Identify which cell holds the provided text, then report its (X, Y) central coordinate. 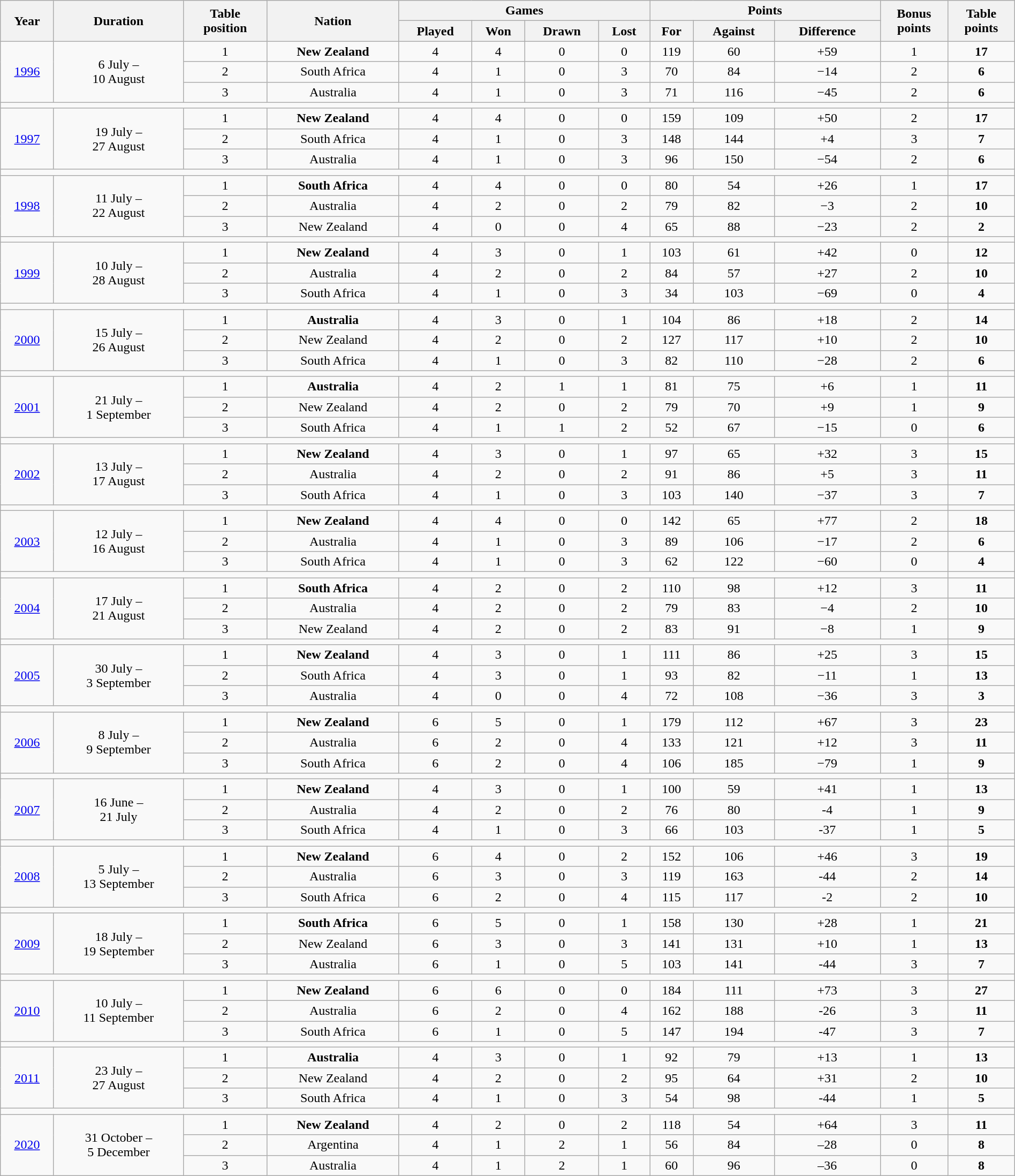
31 October –5 December (118, 1145)
12 (982, 253)
2002 (27, 474)
66 (672, 830)
−45 (827, 92)
8 July –9 September (118, 742)
+6 (827, 387)
18 (982, 521)
1998 (27, 206)
-37 (827, 830)
2011 (27, 1078)
+9 (827, 407)
Won (498, 31)
+13 (827, 1058)
+42 (827, 253)
150 (733, 159)
+67 (827, 722)
185 (733, 763)
71 (672, 92)
163 (733, 877)
Games (524, 11)
21 (982, 923)
2001 (27, 407)
61 (733, 253)
−4 (827, 608)
15 July –26 August (118, 340)
13 July –17 August (118, 474)
88 (733, 227)
−54 (827, 159)
−3 (827, 206)
97 (672, 454)
152 (672, 856)
179 (672, 722)
Played (435, 31)
−8 (827, 629)
130 (733, 923)
16 June –21 July (118, 810)
162 (672, 1011)
56 (672, 1145)
-47 (827, 1031)
+18 (827, 320)
Against (733, 31)
−14 (827, 72)
−23 (827, 227)
-26 (827, 1011)
11 July –22 August (118, 206)
+64 (827, 1125)
2010 (27, 1011)
18 July –19 September (118, 944)
95 (672, 1078)
+4 (827, 139)
2007 (27, 810)
−28 (827, 360)
−37 (827, 494)
19 (982, 856)
21 July –1 September (118, 407)
-4 (827, 810)
184 (672, 990)
For (672, 31)
158 (672, 923)
57 (733, 273)
−69 (827, 293)
34 (672, 293)
10 July –11 September (118, 1011)
10 July –28 August (118, 273)
+46 (827, 856)
+31 (827, 1078)
12 July –16 August (118, 541)
Duration (118, 21)
Drawn (562, 31)
+26 (827, 185)
108 (733, 696)
−15 (827, 427)
100 (672, 789)
1999 (27, 273)
Tablepoints (982, 21)
64 (733, 1078)
118 (672, 1125)
Difference (827, 31)
76 (672, 810)
142 (672, 521)
131 (733, 944)
127 (672, 340)
Bonuspoints (914, 21)
+73 (827, 990)
6 July –10 August (118, 72)
194 (733, 1031)
121 (733, 742)
Tableposition (225, 21)
Lost (624, 31)
2020 (27, 1145)
2005 (27, 675)
+41 (827, 789)
−79 (827, 763)
+77 (827, 521)
133 (672, 742)
188 (733, 1011)
+28 (827, 923)
5 July –13 September (118, 877)
−60 (827, 562)
140 (733, 494)
72 (672, 696)
+27 (827, 273)
62 (672, 562)
81 (672, 387)
2003 (27, 541)
23 July –27 August (118, 1078)
−11 (827, 675)
93 (672, 675)
59 (733, 789)
115 (672, 897)
Nation (333, 21)
112 (733, 722)
147 (672, 1031)
2006 (27, 742)
2004 (27, 608)
27 (982, 990)
116 (733, 92)
23 (982, 722)
104 (672, 320)
–28 (827, 1145)
109 (733, 118)
75 (733, 387)
Argentina (333, 1145)
1996 (27, 72)
−36 (827, 696)
17 July –21 August (118, 608)
Points (766, 11)
30 July –3 September (118, 675)
–36 (827, 1165)
2008 (27, 877)
+5 (827, 474)
122 (733, 562)
19 July –27 August (118, 139)
+59 (827, 51)
−17 (827, 541)
-2 (827, 897)
1997 (27, 139)
+50 (827, 118)
+25 (827, 655)
+32 (827, 454)
144 (733, 139)
Year (27, 21)
89 (672, 541)
2000 (27, 340)
67 (733, 427)
159 (672, 118)
2009 (27, 944)
92 (672, 1058)
52 (672, 427)
148 (672, 139)
